Return [X, Y] of the center of cell containing provided text 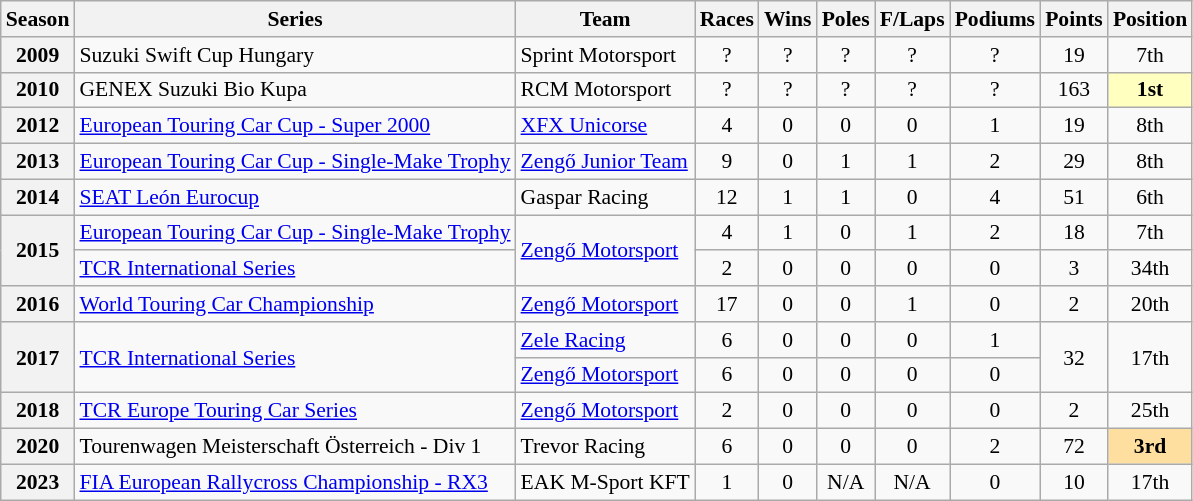
2023 [38, 482]
72 [1074, 447]
2009 [38, 55]
Points [1074, 19]
3rd [1150, 447]
FIA European Rallycross Championship - RX3 [294, 482]
EAK M-Sport KFT [606, 482]
Zele Racing [606, 340]
Series [294, 19]
2017 [38, 358]
Suzuki Swift Cup Hungary [294, 55]
Sprint Motorsport [606, 55]
Position [1150, 19]
Wins [788, 19]
XFX Unicorse [606, 126]
RCM Motorsport [606, 90]
Tourenwagen Meisterschaft Österreich - Div 1 [294, 447]
TCR Europe Touring Car Series [294, 411]
GENEX Suzuki Bio Kupa [294, 90]
F/Laps [912, 19]
29 [1074, 162]
2015 [38, 250]
1st [1150, 90]
18 [1074, 233]
European Touring Car Cup - Super 2000 [294, 126]
Podiums [996, 19]
25th [1150, 411]
163 [1074, 90]
2012 [38, 126]
34th [1150, 269]
9 [727, 162]
Races [727, 19]
3 [1074, 269]
51 [1074, 197]
SEAT León Eurocup [294, 197]
10 [1074, 482]
20th [1150, 304]
2013 [38, 162]
17 [727, 304]
World Touring Car Championship [294, 304]
Trevor Racing [606, 447]
Zengő Junior Team [606, 162]
Gaspar Racing [606, 197]
Team [606, 19]
6th [1150, 197]
2010 [38, 90]
Poles [846, 19]
2014 [38, 197]
32 [1074, 358]
2016 [38, 304]
12 [727, 197]
2020 [38, 447]
Season [38, 19]
2018 [38, 411]
